Return [X, Y] of the center of cell containing provided text 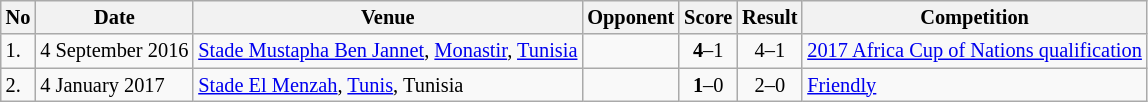
No [18, 17]
Opponent [630, 17]
Stade Mustapha Ben Jannet, Monastir, Tunisia [388, 51]
Date [114, 17]
Result [770, 17]
Friendly [974, 85]
Competition [974, 17]
Venue [388, 17]
4 September 2016 [114, 51]
2. [18, 85]
1. [18, 51]
2–0 [770, 85]
Score [708, 17]
4 January 2017 [114, 85]
1–0 [708, 85]
Stade El Menzah, Tunis, Tunisia [388, 85]
2017 Africa Cup of Nations qualification [974, 51]
